Identify which cell holds the provided text, then report its (x, y) central coordinate. 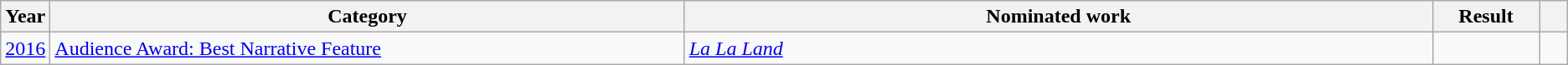
Year (25, 17)
La La Land (1059, 48)
Audience Award: Best Narrative Feature (367, 48)
Category (367, 17)
Result (1486, 17)
2016 (25, 48)
Nominated work (1059, 17)
